Identify which cell holds the provided text, then report its (x, y) central coordinate. 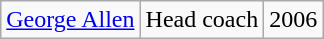
George Allen (70, 20)
2006 (294, 20)
Head coach (202, 20)
